Return (x, y) of the center of cell containing provided text 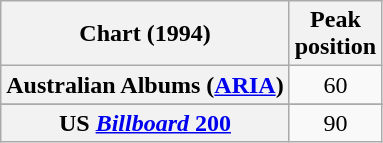
US Billboard 200 (145, 123)
90 (335, 123)
Peakposition (335, 34)
60 (335, 85)
Australian Albums (ARIA) (145, 85)
Chart (1994) (145, 34)
